Extract the [x, y] coordinate from the center of the cell holding the provided text.  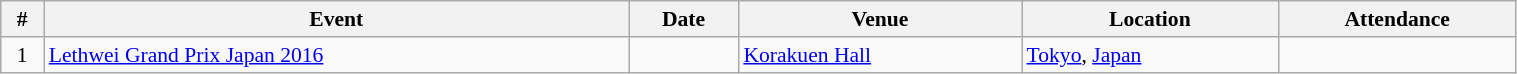
1 [22, 55]
Location [1150, 19]
Date [684, 19]
Lethwei Grand Prix Japan 2016 [336, 55]
Korakuen Hall [880, 55]
# [22, 19]
Tokyo, Japan [1150, 55]
Attendance [1397, 19]
Venue [880, 19]
Event [336, 19]
